Identify which cell holds the provided text, then report its [X, Y] central coordinate. 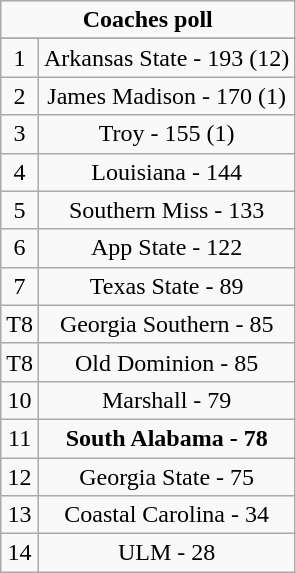
10 [20, 400]
4 [20, 172]
Old Dominion - 85 [166, 362]
13 [20, 515]
Southern Miss - 133 [166, 210]
Arkansas State - 193 (12) [166, 58]
6 [20, 248]
5 [20, 210]
Georgia Southern - 85 [166, 324]
Georgia State - 75 [166, 477]
Louisiana - 144 [166, 172]
App State - 122 [166, 248]
Texas State - 89 [166, 286]
2 [20, 96]
ULM - 28 [166, 553]
James Madison - 170 (1) [166, 96]
South Alabama - 78 [166, 438]
11 [20, 438]
3 [20, 134]
1 [20, 58]
7 [20, 286]
12 [20, 477]
14 [20, 553]
Coastal Carolina - 34 [166, 515]
Troy - 155 (1) [166, 134]
Coaches poll [148, 20]
Marshall - 79 [166, 400]
